Provide the [x, y] coordinate of the cell's center where the given text is located.  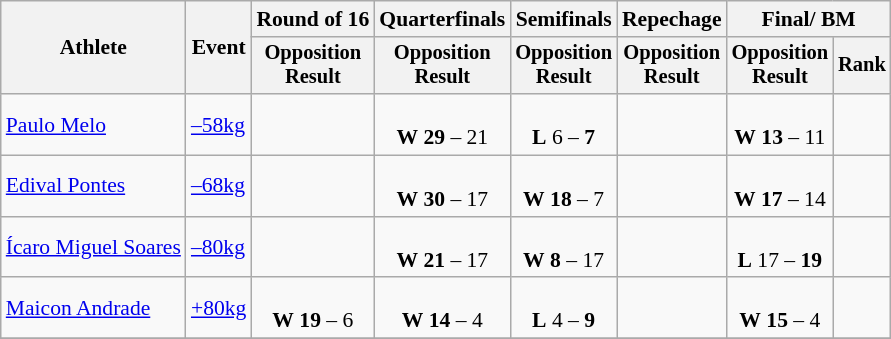
W 17 – 14 [780, 186]
W 29 – 21 [442, 124]
W 21 – 17 [442, 248]
Semifinals [564, 19]
Paulo Melo [94, 124]
Event [218, 48]
Edival Pontes [94, 186]
L 4 – 9 [564, 308]
–68kg [218, 186]
Quarterfinals [442, 19]
W 30 – 17 [442, 186]
W 14 – 4 [442, 308]
W 18 – 7 [564, 186]
W 19 – 6 [312, 308]
W 8 – 17 [564, 248]
Final/ BM [809, 19]
Repechage [672, 19]
Ícaro Miguel Soares [94, 248]
Athlete [94, 48]
Rank [862, 66]
+80kg [218, 308]
W 15 – 4 [780, 308]
Maicon Andrade [94, 308]
L 6 – 7 [564, 124]
–58kg [218, 124]
L 17 – 19 [780, 248]
–80kg [218, 248]
W 13 – 11 [780, 124]
Round of 16 [312, 19]
